Detect which cell encompasses the target text, then output its (x, y) center coordinate. 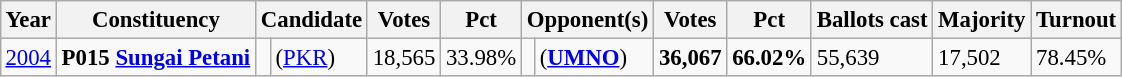
Majority (982, 20)
(UMNO) (594, 57)
36,067 (690, 57)
66.02% (770, 57)
Opponent(s) (587, 20)
Year (28, 20)
Candidate (312, 20)
17,502 (982, 57)
78.45% (1076, 57)
Ballots cast (872, 20)
(PKR) (318, 57)
55,639 (872, 57)
P015 Sungai Petani (156, 57)
Constituency (156, 20)
2004 (28, 57)
18,565 (404, 57)
33.98% (482, 57)
Turnout (1076, 20)
